Output the [x, y] coordinate of the center of the cell containing the given text.  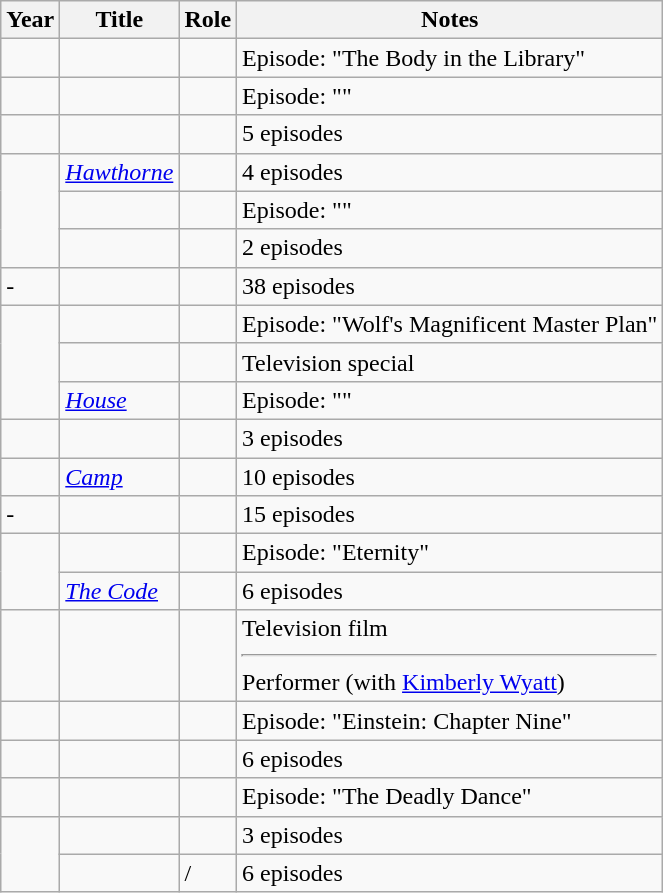
Hawthorne [120, 172]
Episode: "Einstein: Chapter Nine" [450, 721]
The Code [120, 591]
Camp [120, 477]
10 episodes [450, 477]
Episode: "The Body in the Library" [450, 58]
Television special [450, 362]
Year [30, 20]
Episode: "Eternity" [450, 553]
Notes [450, 20]
Episode: "The Deadly Dance" [450, 797]
Episode: "Wolf's Magnificent Master Plan" [450, 324]
Role [208, 20]
4 episodes [450, 172]
Television filmPerformer (with Kimberly Wyatt) [450, 656]
38 episodes [450, 286]
Title [120, 20]
5 episodes [450, 134]
House [120, 400]
/ [208, 873]
2 episodes [450, 248]
15 episodes [450, 515]
